Detect which cell encompasses the target text, then output its [X, Y] center coordinate. 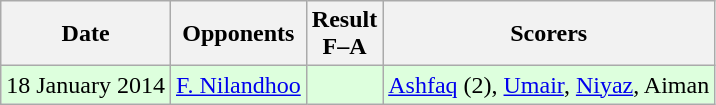
Opponents [238, 34]
ResultF–A [344, 34]
F. Nilandhoo [238, 85]
Scorers [549, 34]
Date [86, 34]
18 January 2014 [86, 85]
Ashfaq (2), Umair, Niyaz, Aiman [549, 85]
